Return the [x, y] coordinate for the center point of the cell that contains the specified text.  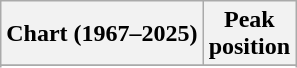
Peakposition [249, 34]
Chart (1967–2025) [102, 34]
